Find where the given text appears and provide that cell's center as [X, Y] coordinate. 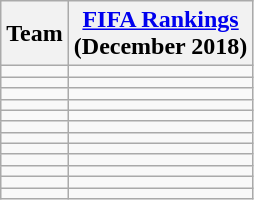
FIFA Rankings(December 2018) [160, 34]
Team [35, 34]
